Find where the given text appears and provide that cell's center as (x, y) coordinate. 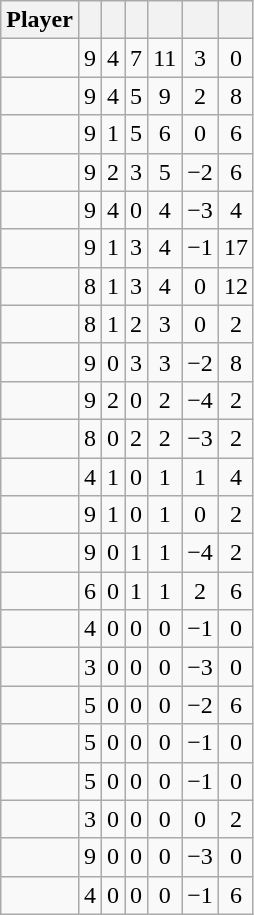
12 (236, 286)
17 (236, 248)
Player (40, 20)
11 (165, 58)
7 (136, 58)
